Provide the [X, Y] coordinate of the cell's center where the given text is located.  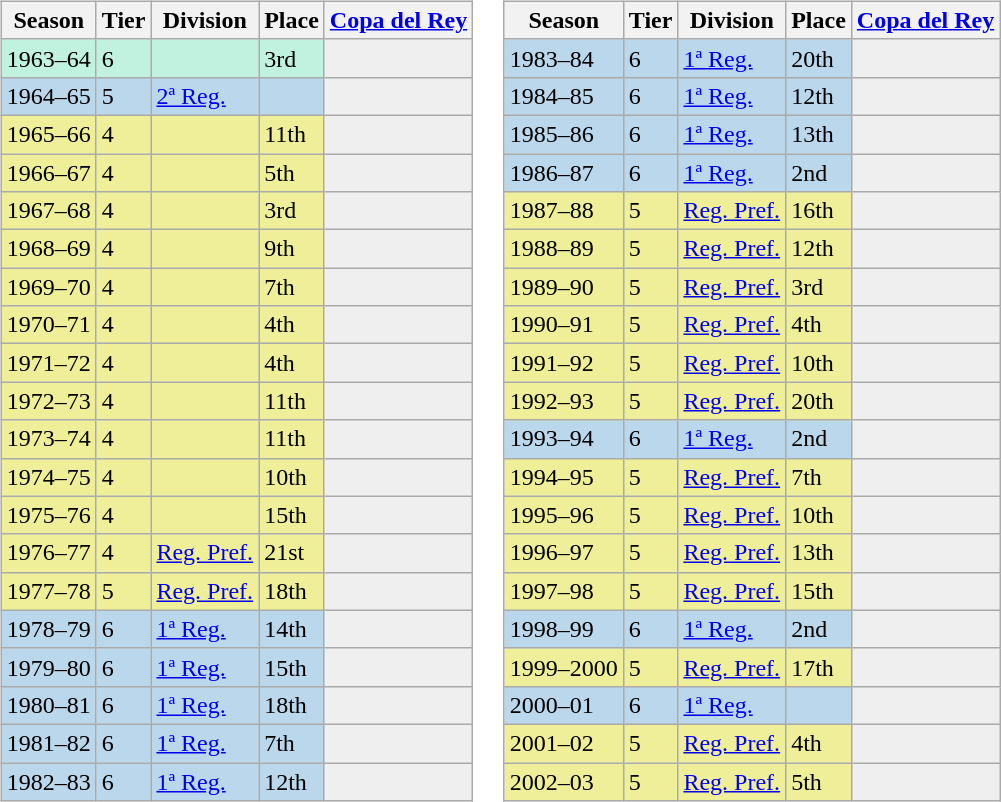
1992–93 [564, 401]
1968–69 [48, 249]
14th [292, 629]
1996–97 [564, 553]
1985–86 [564, 134]
17th [819, 667]
1972–73 [48, 401]
1969–70 [48, 287]
1966–67 [48, 173]
1977–78 [48, 591]
16th [819, 211]
1995–96 [564, 515]
1974–75 [48, 477]
1973–74 [48, 439]
1991–92 [564, 363]
1978–79 [48, 629]
1988–89 [564, 249]
1986–87 [564, 173]
1989–90 [564, 287]
1980–81 [48, 705]
1987–88 [564, 211]
21st [292, 553]
1965–66 [48, 134]
1999–2000 [564, 667]
1971–72 [48, 363]
1975–76 [48, 515]
1998–99 [564, 629]
2001–02 [564, 743]
1976–77 [48, 553]
1990–91 [564, 325]
2000–01 [564, 705]
1993–94 [564, 439]
1997–98 [564, 591]
2002–03 [564, 781]
1983–84 [564, 58]
1964–65 [48, 96]
1970–71 [48, 325]
1963–64 [48, 58]
1984–85 [564, 96]
2ª Reg. [205, 96]
1967–68 [48, 211]
1982–83 [48, 781]
1994–95 [564, 477]
1979–80 [48, 667]
1981–82 [48, 743]
9th [292, 249]
